From the cell containing the given text, extract its center point as [X, Y] coordinate. 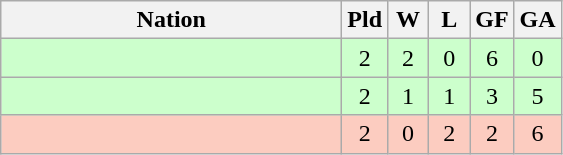
Nation [172, 20]
5 [538, 96]
GF [492, 20]
GA [538, 20]
L [450, 20]
Pld [365, 20]
3 [492, 96]
W [408, 20]
